Scan for the cell matching the given text and deliver its (X, Y) coordinate at center. 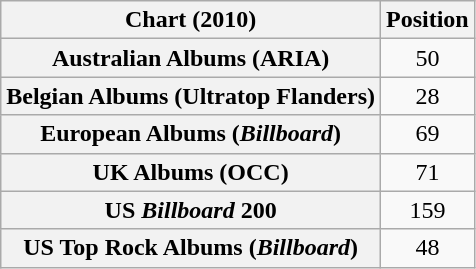
159 (428, 210)
US Billboard 200 (191, 210)
Belgian Albums (Ultratop Flanders) (191, 96)
28 (428, 96)
71 (428, 172)
European Albums (Billboard) (191, 134)
Australian Albums (ARIA) (191, 58)
48 (428, 248)
Chart (2010) (191, 20)
50 (428, 58)
Position (428, 20)
US Top Rock Albums (Billboard) (191, 248)
69 (428, 134)
UK Albums (OCC) (191, 172)
